Find where the given text appears and provide that cell's center as (X, Y) coordinate. 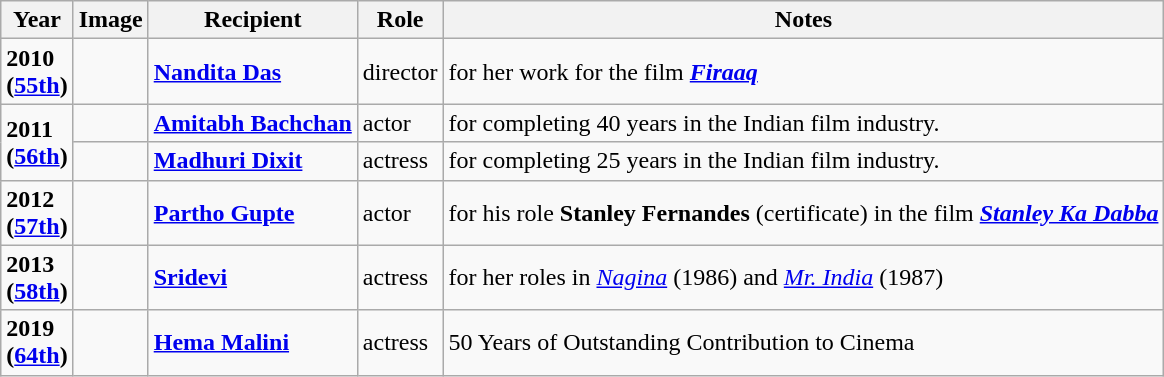
Hema Malini (252, 342)
for his role Stanley Fernandes (certificate) in the film Stanley Ka Dabba (804, 212)
Year (37, 20)
Role (400, 20)
50 Years of Outstanding Contribution to Cinema (804, 342)
Recipient (252, 20)
Nandita Das (252, 72)
2011(56th) (37, 142)
2010(55th) (37, 72)
2019(64th) (37, 342)
Sridevi (252, 278)
for completing 25 years in the Indian film industry. (804, 161)
director (400, 72)
for her roles in Nagina (1986) and Mr. India (1987) (804, 278)
Amitabh Bachchan (252, 123)
for her work for the film Firaaq (804, 72)
Partho Gupte (252, 212)
Madhuri Dixit (252, 161)
Notes (804, 20)
2012(57th) (37, 212)
2013(58th) (37, 278)
for completing 40 years in the Indian film industry. (804, 123)
Image (110, 20)
